Return (x, y) of the center of cell containing provided text 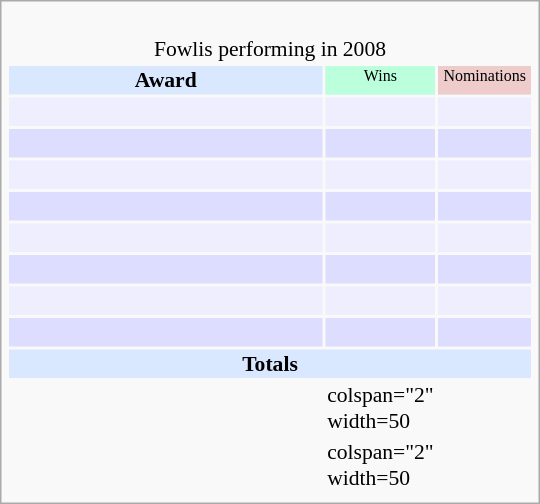
Nominations (484, 80)
Wins (381, 80)
Fowlis performing in 2008 (270, 36)
Award (166, 80)
Totals (270, 363)
